Find where the given text appears and provide that cell's center as [X, Y] coordinate. 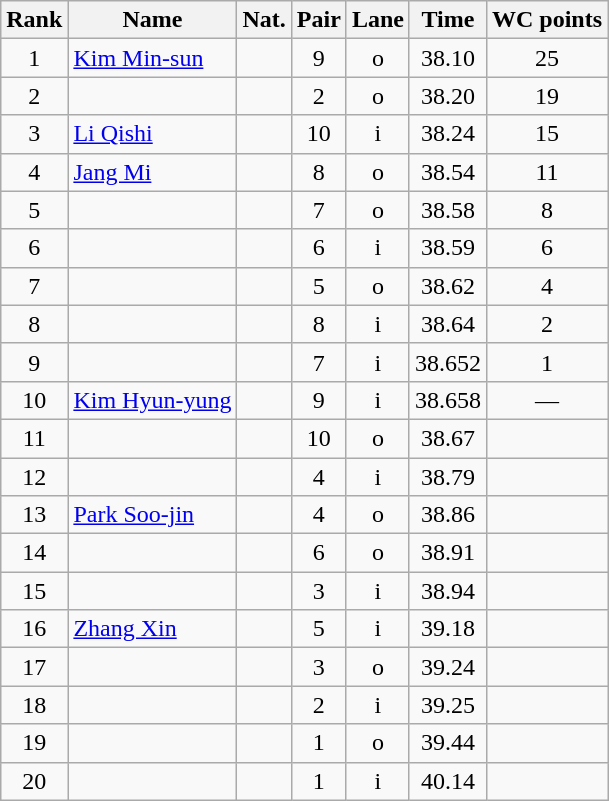
Park Soo-jin [152, 515]
38.86 [448, 515]
17 [34, 667]
Rank [34, 20]
38.58 [448, 210]
Name [152, 20]
Kim Min-sun [152, 58]
38.10 [448, 58]
— [546, 400]
Nat. [264, 20]
Zhang Xin [152, 629]
14 [34, 553]
40.14 [448, 781]
39.18 [448, 629]
38.652 [448, 362]
38.64 [448, 324]
38.94 [448, 591]
39.44 [448, 743]
20 [34, 781]
38.91 [448, 553]
38.67 [448, 438]
38.658 [448, 400]
38.20 [448, 96]
18 [34, 705]
38.62 [448, 286]
25 [546, 58]
16 [34, 629]
Time [448, 20]
38.24 [448, 134]
38.79 [448, 477]
Li Qishi [152, 134]
39.25 [448, 705]
39.24 [448, 667]
WC points [546, 20]
12 [34, 477]
Jang Mi [152, 172]
Pair [318, 20]
Lane [378, 20]
38.59 [448, 248]
Kim Hyun-yung [152, 400]
38.54 [448, 172]
13 [34, 515]
